Provide the [X, Y] coordinate of the cell's center where the given text is located.  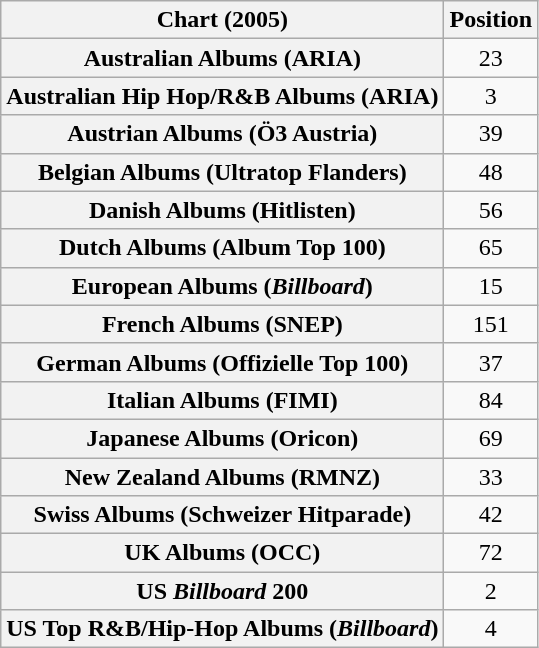
French Albums (SNEP) [222, 324]
Australian Albums (ARIA) [222, 58]
42 [491, 515]
72 [491, 553]
US Billboard 200 [222, 591]
84 [491, 400]
65 [491, 248]
15 [491, 286]
2 [491, 591]
39 [491, 134]
Austrian Albums (Ö3 Austria) [222, 134]
Italian Albums (FIMI) [222, 400]
Japanese Albums (Oricon) [222, 438]
Chart (2005) [222, 20]
4 [491, 629]
Position [491, 20]
European Albums (Billboard) [222, 286]
37 [491, 362]
New Zealand Albums (RMNZ) [222, 477]
33 [491, 477]
23 [491, 58]
151 [491, 324]
56 [491, 210]
Belgian Albums (Ultratop Flanders) [222, 172]
3 [491, 96]
Dutch Albums (Album Top 100) [222, 248]
US Top R&B/Hip-Hop Albums (Billboard) [222, 629]
48 [491, 172]
Danish Albums (Hitlisten) [222, 210]
Australian Hip Hop/R&B Albums (ARIA) [222, 96]
UK Albums (OCC) [222, 553]
Swiss Albums (Schweizer Hitparade) [222, 515]
German Albums (Offizielle Top 100) [222, 362]
69 [491, 438]
